Extract the (x, y) coordinate from the center of the cell holding the provided text.  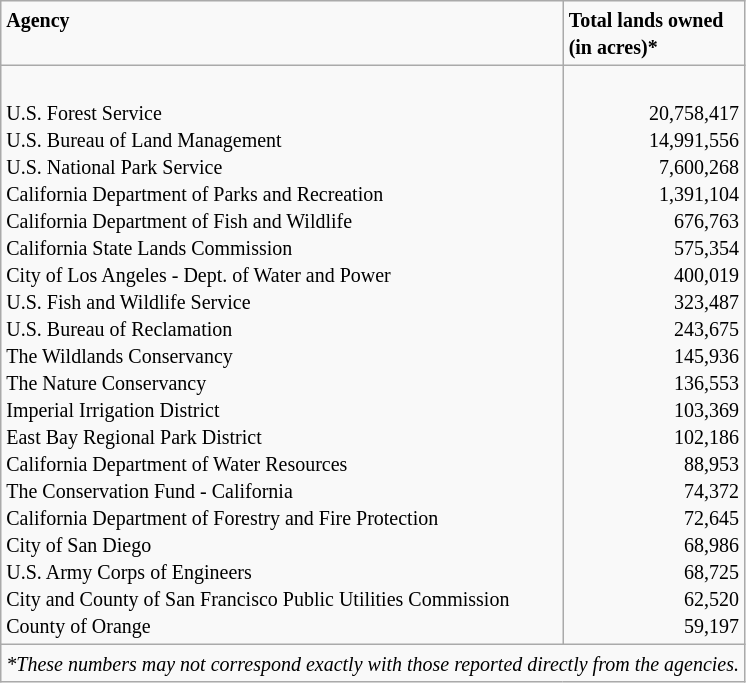
Total lands owned(in acres)* (654, 34)
*These numbers may not correspond exactly with those reported directly from the agencies. (373, 663)
Agency (282, 34)
